Scan for the cell matching the given text and deliver its (X, Y) coordinate at center. 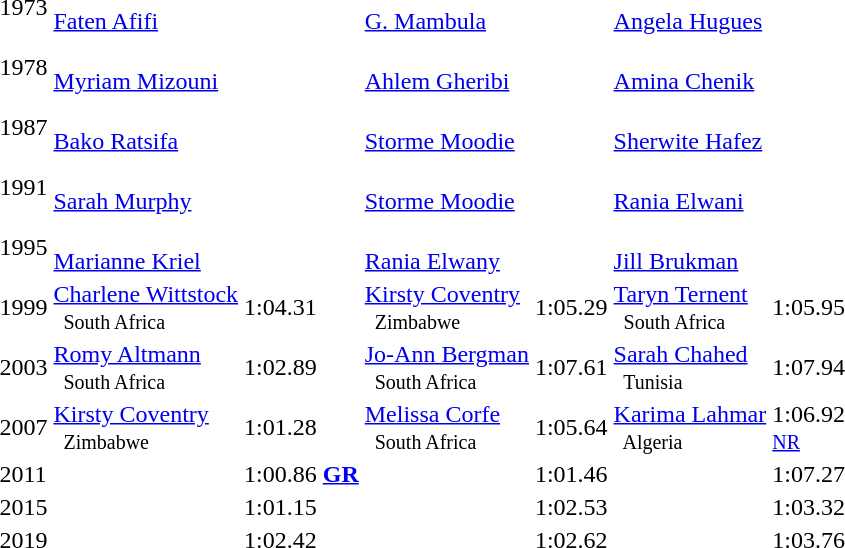
1:01.15 (302, 507)
Sherwite Hafez (690, 128)
1:00.86 GR (302, 474)
Sarah Chahed Tunisia (690, 368)
Sarah Murphy (146, 188)
Jo-Ann Bergman South Africa (446, 368)
Karima Lahmar Algeria (690, 428)
1:05.64 (571, 428)
Ahlem Gheribi (446, 68)
Taryn Ternent South Africa (690, 308)
Marianne Kriel (146, 248)
1:07.61 (571, 368)
1:02.53 (571, 507)
Bako Ratsifa (146, 128)
1:01.46 (571, 474)
1:01.28 (302, 428)
Rania Elwani (690, 188)
Amina Chenik (690, 68)
Charlene Wittstock South Africa (146, 308)
1:05.29 (571, 308)
Romy Altmann South Africa (146, 368)
1:02.89 (302, 368)
Jill Brukman (690, 248)
1:04.31 (302, 308)
Myriam Mizouni (146, 68)
Rania Elwany (446, 248)
Melissa Corfe South Africa (446, 428)
